Determine the [x, y] coordinate at the center of the cell enclosing the given text.  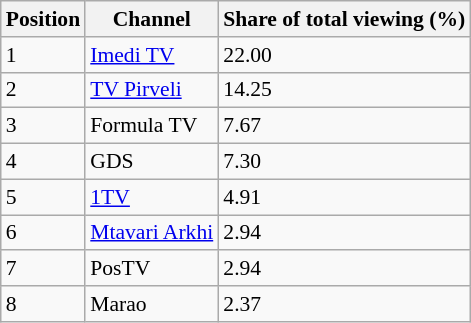
2.37 [344, 304]
5 [43, 197]
14.25 [344, 90]
TV Pirveli [152, 90]
7.67 [344, 126]
Channel [152, 19]
Position [43, 19]
22.00 [344, 55]
2 [43, 90]
7.30 [344, 162]
6 [43, 233]
4 [43, 162]
3 [43, 126]
8 [43, 304]
Share of total viewing (%) [344, 19]
Formula TV [152, 126]
GDS [152, 162]
1TV [152, 197]
Marao [152, 304]
7 [43, 269]
Mtavari Arkhi [152, 233]
PosTV [152, 269]
Imedi TV [152, 55]
1 [43, 55]
4.91 [344, 197]
